Identify which cell holds the provided text, then report its (x, y) central coordinate. 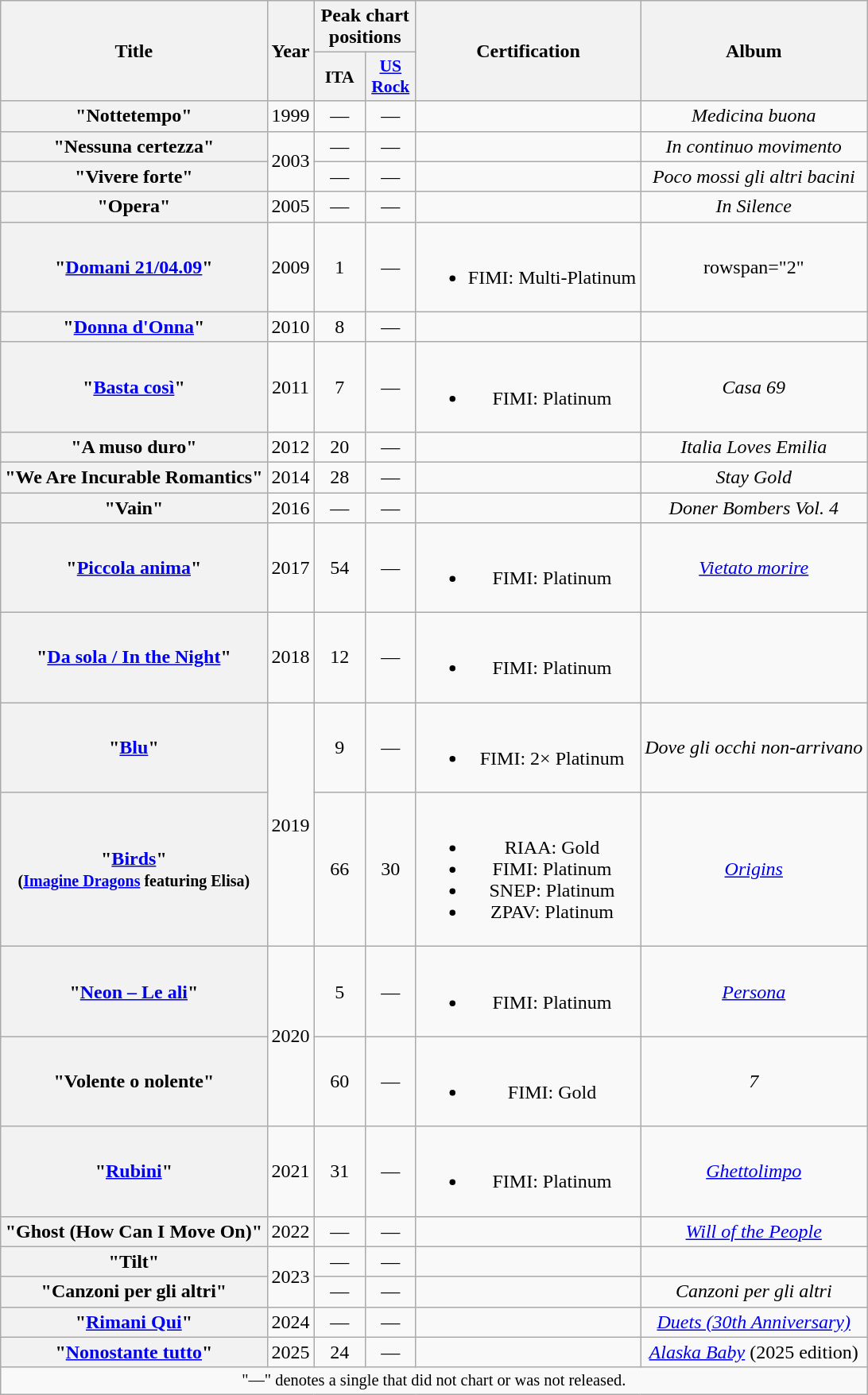
2014 (291, 477)
"Donna d'Onna" (134, 327)
1999 (291, 116)
"Birds"(Imagine Dragons featuring Elisa) (134, 870)
60 (339, 1081)
FIMI: Multi-Platinum (528, 267)
"Nessuna certezza" (134, 146)
"Opera" (134, 207)
Medicina buona (754, 116)
"Piccola anima" (134, 568)
In Silence (754, 207)
"Rubini" (134, 1172)
2005 (291, 207)
Dove gli occhi non-arrivano (754, 747)
2021 (291, 1172)
FIMI: Gold (528, 1081)
8 (339, 327)
"Vivere forte" (134, 176)
28 (339, 477)
"—" denotes a single that did not chart or was not released. (434, 1381)
"We Are Incurable Romantics" (134, 477)
"Nonostante tutto" (134, 1352)
2017 (291, 568)
Persona (754, 992)
2020 (291, 1037)
Year (291, 51)
66 (339, 870)
Will of the People (754, 1231)
Title (134, 51)
20 (339, 447)
2018 (291, 658)
Origins (754, 870)
2012 (291, 447)
2011 (291, 386)
31 (339, 1172)
"Tilt" (134, 1261)
2010 (291, 327)
9 (339, 747)
ITA (339, 76)
"Volente o nolente" (134, 1081)
Ghettolimpo (754, 1172)
54 (339, 568)
In continuo movimento (754, 146)
"Domani 21/04.09" (134, 267)
Album (754, 51)
2023 (291, 1277)
"Blu" (134, 747)
Canzoni per gli altri (754, 1292)
"Da sola / In the Night" (134, 658)
Stay Gold (754, 477)
2025 (291, 1352)
Alaska Baby (2025 edition) (754, 1352)
Duets (30th Anniversary) (754, 1322)
Casa 69 (754, 386)
"Vain" (134, 508)
Vietato morire (754, 568)
RIAA: GoldFIMI: PlatinumSNEP: PlatinumZPAV: Platinum (528, 870)
"Canzoni per gli altri" (134, 1292)
2016 (291, 508)
2009 (291, 267)
USRock (390, 76)
Doner Bombers Vol. 4 (754, 508)
"A muso duro" (134, 447)
2003 (291, 161)
"Rimani Qui" (134, 1322)
Certification (528, 51)
"Neon – Le ali" (134, 992)
2024 (291, 1322)
"Nottetempo" (134, 116)
"Basta così" (134, 386)
24 (339, 1352)
30 (390, 870)
Peak chart positions (365, 27)
2019 (291, 825)
"Ghost (How Can I Move On)" (134, 1231)
12 (339, 658)
rowspan="2" (754, 267)
Italia Loves Emilia (754, 447)
1 (339, 267)
Poco mossi gli altri bacini (754, 176)
FIMI: 2× Platinum (528, 747)
2022 (291, 1231)
5 (339, 992)
